Capture the cell that displays the provided text and extract its (X, Y) central coordinate. 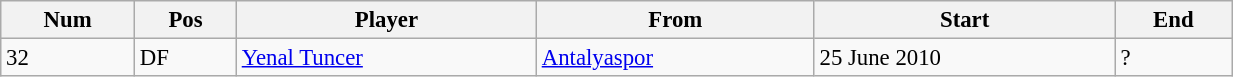
Yenal Tuncer (386, 58)
End (1174, 20)
Player (386, 20)
From (675, 20)
? (1174, 58)
Pos (185, 20)
32 (68, 58)
Num (68, 20)
DF (185, 58)
Antalyaspor (675, 58)
25 June 2010 (964, 58)
Start (964, 20)
